Pinpoint the cell where the given text exists, returning its (x, y) midpoint coordinate. 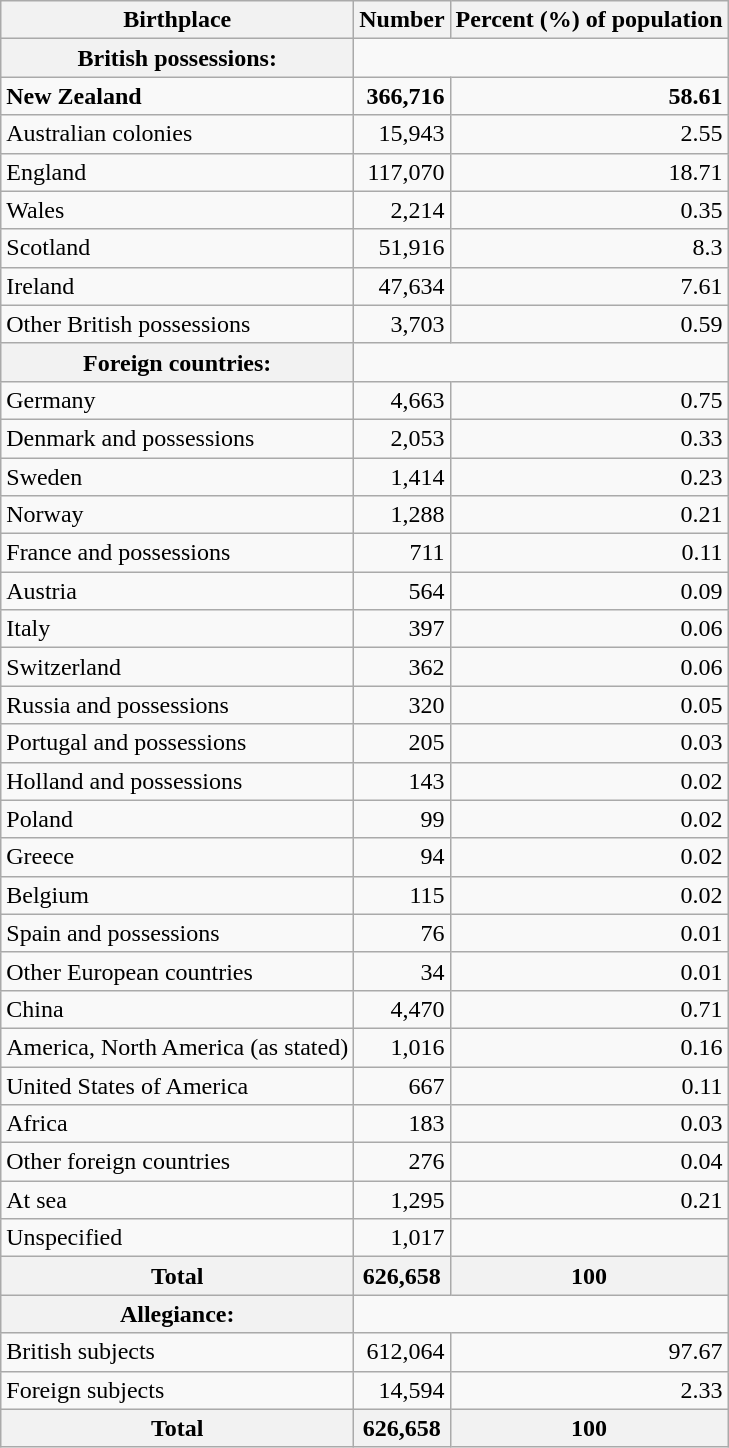
7.61 (589, 286)
Greece (178, 857)
Belgium (178, 895)
China (178, 1009)
34 (402, 971)
0.75 (589, 400)
Poland (178, 819)
Norway (178, 515)
0.59 (589, 324)
1,414 (402, 477)
Other British possessions (178, 324)
612,064 (402, 1352)
New Zealand (178, 96)
2.33 (589, 1390)
British subjects (178, 1352)
Unspecified (178, 1238)
Holland and possessions (178, 781)
97.67 (589, 1352)
14,594 (402, 1390)
0.05 (589, 705)
0.04 (589, 1162)
94 (402, 857)
711 (402, 553)
362 (402, 667)
205 (402, 743)
183 (402, 1124)
Spain and possessions (178, 933)
667 (402, 1085)
76 (402, 933)
Allegiance: (178, 1314)
4,470 (402, 1009)
1,016 (402, 1047)
British possessions: (178, 58)
276 (402, 1162)
2,053 (402, 438)
United States of America (178, 1085)
564 (402, 591)
1,295 (402, 1200)
8.3 (589, 248)
397 (402, 629)
143 (402, 781)
Italy (178, 629)
Denmark and possessions (178, 438)
America, North America (as stated) (178, 1047)
Foreign countries: (178, 362)
At sea (178, 1200)
99 (402, 819)
3,703 (402, 324)
Number (402, 20)
4,663 (402, 400)
Wales (178, 210)
115 (402, 895)
2.55 (589, 134)
0.09 (589, 591)
Other foreign countries (178, 1162)
2,214 (402, 210)
Sweden (178, 477)
0.35 (589, 210)
1,288 (402, 515)
Birthplace (178, 20)
15,943 (402, 134)
Ireland (178, 286)
1,017 (402, 1238)
Portugal and possessions (178, 743)
Foreign subjects (178, 1390)
117,070 (402, 172)
0.16 (589, 1047)
Africa (178, 1124)
England (178, 172)
0.71 (589, 1009)
366,716 (402, 96)
Percent (%) of population (589, 20)
Russia and possessions (178, 705)
320 (402, 705)
France and possessions (178, 553)
18.71 (589, 172)
Switzerland (178, 667)
Germany (178, 400)
Other European countries (178, 971)
Austria (178, 591)
58.61 (589, 96)
0.23 (589, 477)
Australian colonies (178, 134)
0.33 (589, 438)
47,634 (402, 286)
Scotland (178, 248)
51,916 (402, 248)
